Pinpoint the cell where the given text exists, returning its [X, Y] midpoint coordinate. 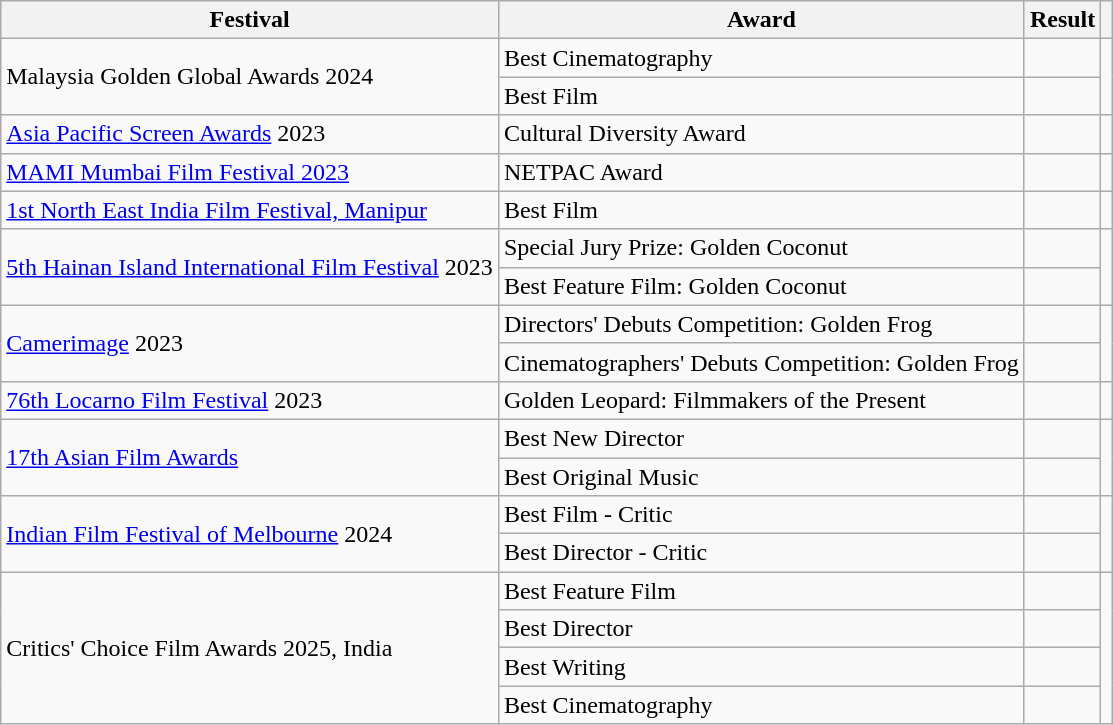
MAMI Mumbai Film Festival 2023 [250, 172]
Cultural Diversity Award [761, 134]
NETPAC Award [761, 172]
Best Director - Critic [761, 553]
Malaysia Golden Global Awards 2024 [250, 77]
Indian Film Festival of Melbourne 2024 [250, 534]
Best Feature Film [761, 591]
17th Asian Film Awards [250, 457]
Critics' Choice Film Awards 2025, India [250, 648]
Special Jury Prize: Golden Coconut [761, 248]
Camerimage 2023 [250, 343]
Best Feature Film: Golden Coconut [761, 286]
76th Locarno Film Festival 2023 [250, 400]
Festival [250, 20]
Golden Leopard: Filmmakers of the Present [761, 400]
Best Original Music [761, 477]
Best Film - Critic [761, 515]
Cinematographers' Debuts Competition: Golden Frog [761, 362]
5th Hainan Island International Film Festival 2023 [250, 267]
Directors' Debuts Competition: Golden Frog [761, 324]
1st North East India Film Festival, Manipur [250, 210]
Best Director [761, 629]
Best Writing [761, 667]
Result [1062, 20]
Award [761, 20]
Best New Director [761, 438]
Asia Pacific Screen Awards 2023 [250, 134]
